Output the [X, Y] coordinate of the center of the cell containing the given text.  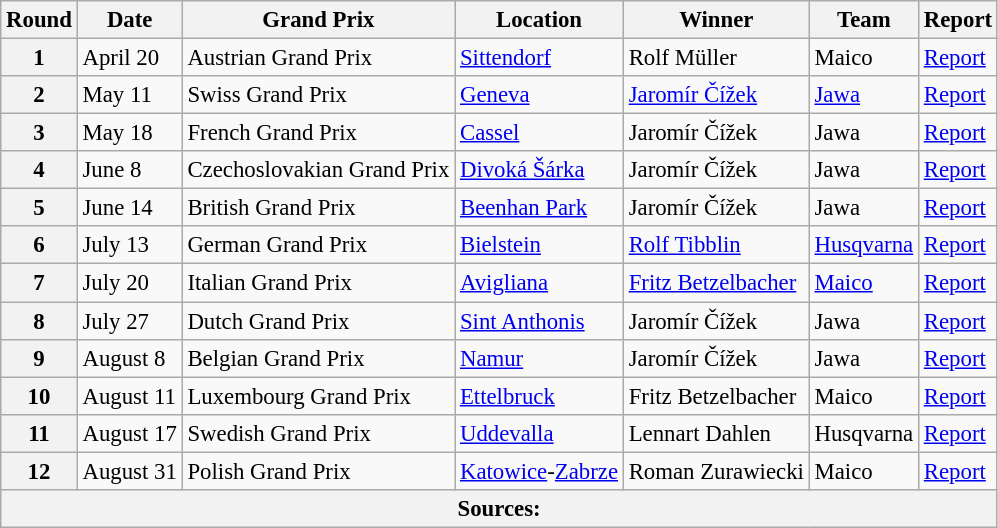
Swiss Grand Prix [318, 95]
Luxembourg Grand Prix [318, 396]
Rolf Müller [716, 58]
Katowice-Zabrze [540, 471]
5 [39, 208]
July 13 [130, 245]
Sittendorf [540, 58]
August 8 [130, 358]
12 [39, 471]
Ettelbruck [540, 396]
Beenhan Park [540, 208]
Belgian Grand Prix [318, 358]
Czechoslovakian Grand Prix [318, 170]
August 17 [130, 433]
July 27 [130, 321]
British Grand Prix [318, 208]
Round [39, 20]
2 [39, 95]
Bielstein [540, 245]
Lennart Dahlen [716, 433]
Date [130, 20]
German Grand Prix [318, 245]
Geneva [540, 95]
Polish Grand Prix [318, 471]
July 20 [130, 283]
June 8 [130, 170]
Divoká Šárka [540, 170]
7 [39, 283]
Namur [540, 358]
10 [39, 396]
Roman Zurawiecki [716, 471]
3 [39, 133]
Team [864, 20]
Winner [716, 20]
May 11 [130, 95]
August 31 [130, 471]
1 [39, 58]
8 [39, 321]
4 [39, 170]
Italian Grand Prix [318, 283]
6 [39, 245]
Sources: [500, 509]
Location [540, 20]
Rolf Tibblin [716, 245]
Grand Prix [318, 20]
French Grand Prix [318, 133]
Cassel [540, 133]
Austrian Grand Prix [318, 58]
11 [39, 433]
Sint Anthonis [540, 321]
Swedish Grand Prix [318, 433]
Avigliana [540, 283]
April 20 [130, 58]
June 14 [130, 208]
August 11 [130, 396]
9 [39, 358]
Uddevalla [540, 433]
May 18 [130, 133]
Dutch Grand Prix [318, 321]
